Extract the [x, y] coordinate from the center of the cell holding the provided text.  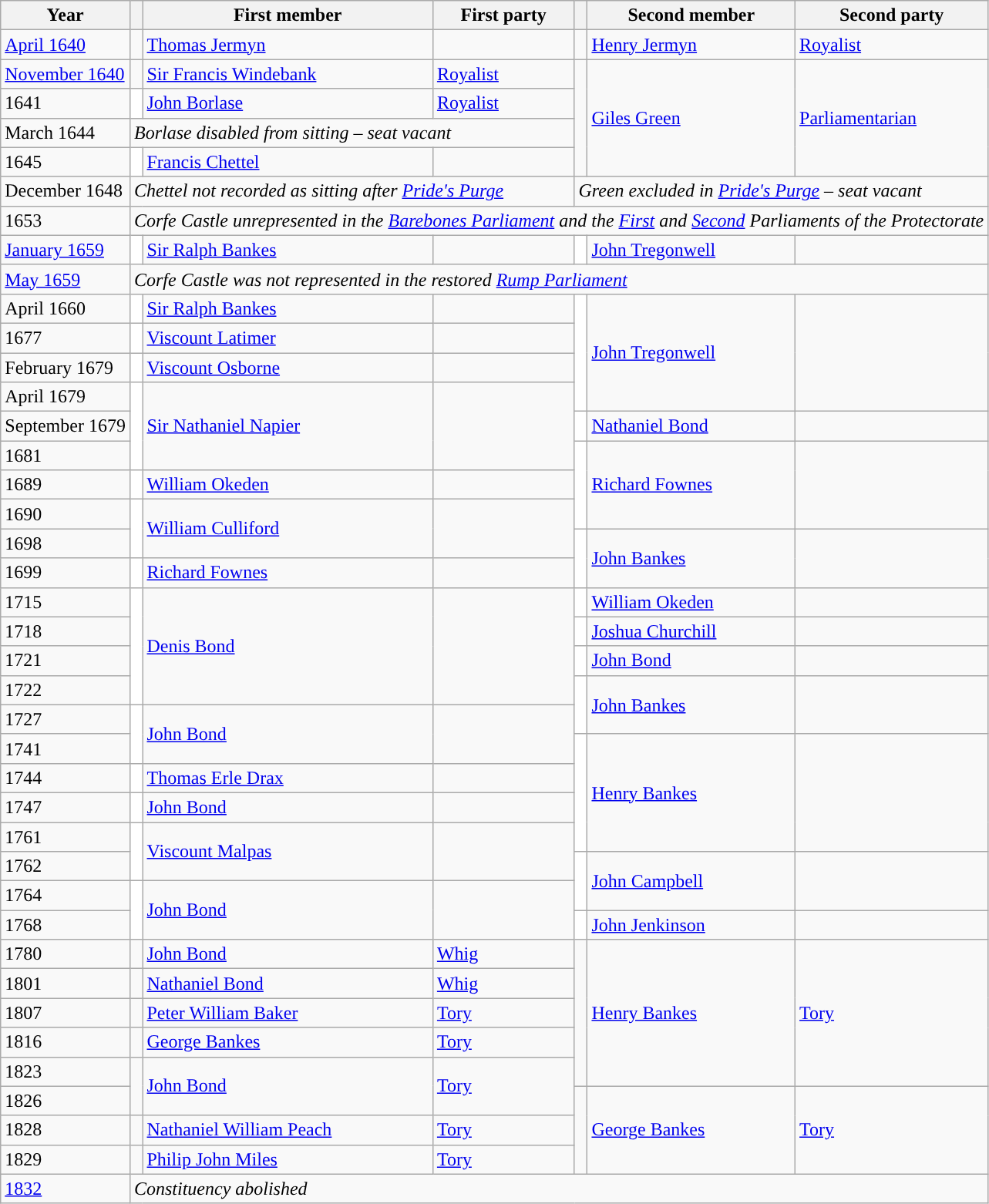
1816 [66, 1042]
Thomas Jermyn [288, 45]
April 1640 [66, 45]
Thomas Erle Drax [288, 778]
1722 [66, 690]
February 1679 [66, 368]
1801 [66, 984]
1832 [66, 1189]
Sir Francis Windebank [288, 74]
Constituency abolished [558, 1189]
1823 [66, 1071]
Second member [691, 15]
1715 [66, 602]
Philip John Miles [288, 1159]
Henry Jermyn [691, 45]
1681 [66, 456]
1807 [66, 1013]
1698 [66, 543]
Green excluded in Pride's Purge – seat vacant [782, 191]
First party [503, 15]
Corfe Castle was not represented in the restored Rump Parliament [558, 279]
1826 [66, 1101]
November 1640 [66, 74]
1761 [66, 836]
1721 [66, 661]
Chettel not recorded as sitting after Pride's Purge [352, 191]
1699 [66, 573]
Joshua Churchill [691, 631]
John Borlase [288, 103]
December 1648 [66, 191]
1780 [66, 954]
Sir Nathaniel Napier [288, 426]
1828 [66, 1130]
April 1660 [66, 308]
Viscount Latimer [288, 338]
1741 [66, 748]
Corfe Castle unrepresented in the Barebones Parliament and the First and Second Parliaments of the Protectorate [558, 220]
1641 [66, 103]
Giles Green [691, 118]
Viscount Malpas [288, 851]
1744 [66, 778]
1768 [66, 925]
John Jenkinson [691, 925]
1718 [66, 631]
March 1644 [66, 133]
William Culliford [288, 529]
1645 [66, 162]
Parliamentarian [892, 118]
1677 [66, 338]
1689 [66, 485]
Peter William Baker [288, 1013]
May 1659 [66, 279]
First member [288, 15]
Second party [892, 15]
Francis Chettel [288, 162]
April 1679 [66, 397]
Viscount Osborne [288, 368]
Nathaniel William Peach [288, 1130]
1727 [66, 719]
1829 [66, 1159]
John Campbell [691, 881]
January 1659 [66, 250]
Borlase disabled from sitting – seat vacant [352, 133]
Denis Bond [288, 646]
1747 [66, 807]
September 1679 [66, 426]
1762 [66, 866]
1653 [66, 220]
1764 [66, 896]
Year [66, 15]
1690 [66, 514]
